Return the [x, y] coordinate for the center point of the cell that contains the specified text.  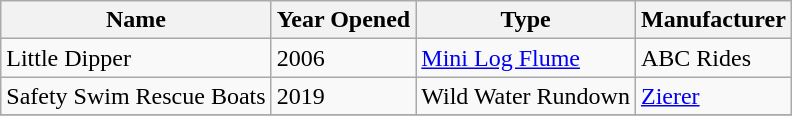
Manufacturer [713, 20]
Year Opened [344, 20]
Mini Log Flume [526, 58]
Safety Swim Rescue Boats [136, 96]
2019 [344, 96]
Zierer [713, 96]
Wild Water Rundown [526, 96]
Name [136, 20]
2006 [344, 58]
Type [526, 20]
Little Dipper [136, 58]
ABC Rides [713, 58]
